Identify which cell holds the provided text, then report its [x, y] central coordinate. 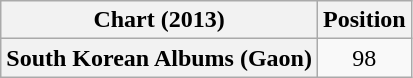
Position [364, 20]
98 [364, 58]
South Korean Albums (Gaon) [160, 58]
Chart (2013) [160, 20]
